Capture the cell that displays the provided text and extract its [X, Y] central coordinate. 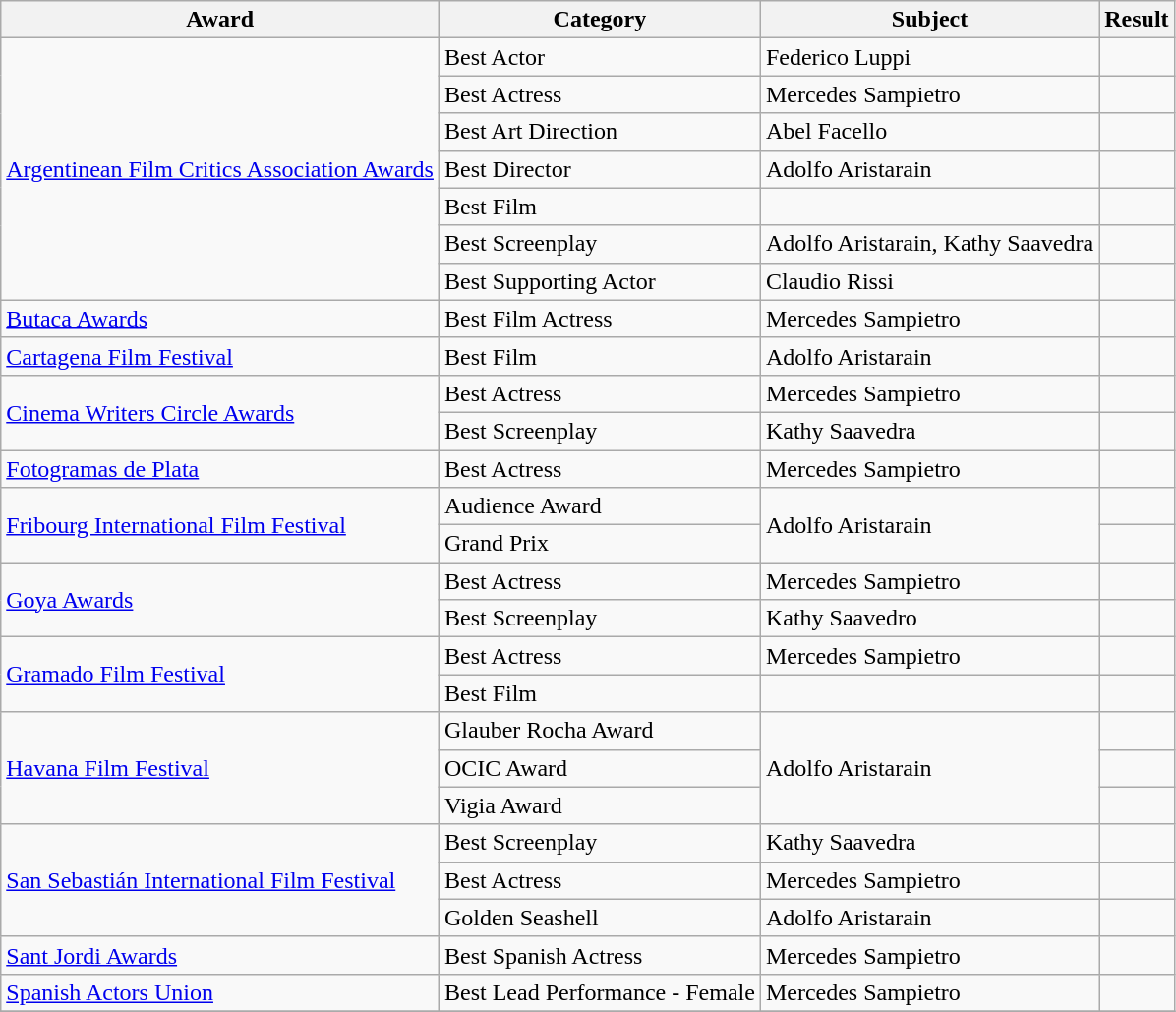
Best Director [600, 169]
Category [600, 20]
Claudio Rissi [929, 281]
Cinema Writers Circle Awards [220, 412]
Abel Facello [929, 132]
Best Lead Performance - Female [600, 992]
Subject [929, 20]
Butaca Awards [220, 319]
Glauber Rocha Award [600, 731]
Cartagena Film Festival [220, 356]
Result [1137, 20]
Fribourg International Film Festival [220, 525]
Kathy Saavedro [929, 619]
Best Actor [600, 57]
Grand Prix [600, 544]
Best Film Actress [600, 319]
Federico Luppi [929, 57]
San Sebastián International Film Festival [220, 880]
Fotogramas de Plata [220, 469]
Goya Awards [220, 600]
OCIC Award [600, 768]
Gramado Film Festival [220, 675]
Adolfo Aristarain, Kathy Saavedra [929, 244]
Best Art Direction [600, 132]
Havana Film Festival [220, 768]
Argentinean Film Critics Association Awards [220, 169]
Vigia Award [600, 805]
Sant Jordi Awards [220, 955]
Spanish Actors Union [220, 992]
Audience Award [600, 506]
Best Spanish Actress [600, 955]
Golden Seashell [600, 918]
Best Supporting Actor [600, 281]
Award [220, 20]
